Scan for the cell matching the given text and deliver its (X, Y) coordinate at center. 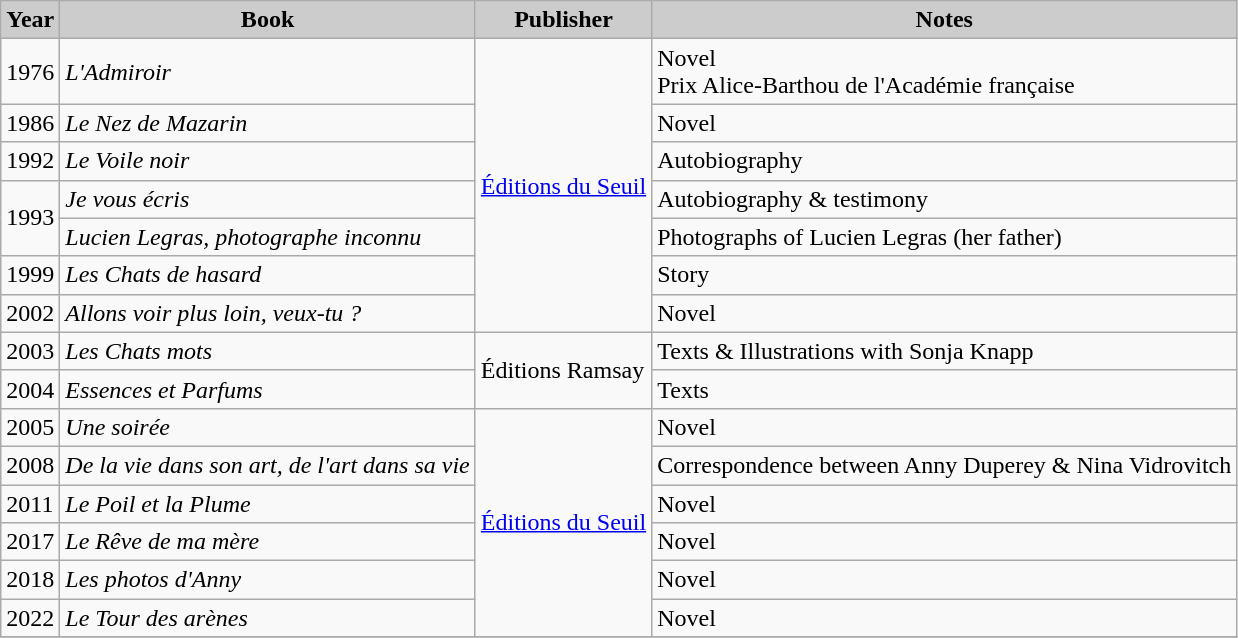
Story (944, 275)
Photographs of Lucien Legras (her father) (944, 237)
De la vie dans son art, de l'art dans sa vie (268, 465)
Texts & Illustrations with Sonja Knapp (944, 351)
2008 (30, 465)
Lucien Legras, photographe inconnu (268, 237)
1992 (30, 161)
2022 (30, 618)
Les Chats mots (268, 351)
L'Admiroir (268, 72)
Texts (944, 389)
Le Voile noir (268, 161)
1999 (30, 275)
Autobiography (944, 161)
Le Rêve de ma mère (268, 542)
Je vous écris (268, 199)
Les photos d'Anny (268, 580)
2004 (30, 389)
Une soirée (268, 427)
Éditions Ramsay (563, 370)
NovelPrix Alice-Barthou de l'Académie française (944, 72)
Essences et Parfums (268, 389)
Notes (944, 20)
2002 (30, 313)
Book (268, 20)
Allons voir plus loin, veux-tu ? (268, 313)
Year (30, 20)
2017 (30, 542)
1986 (30, 123)
Les Chats de hasard (268, 275)
Autobiography & testimony (944, 199)
Correspondence between Anny Duperey & Nina Vidrovitch (944, 465)
2018 (30, 580)
2003 (30, 351)
Le Poil et la Plume (268, 503)
2005 (30, 427)
Le Tour des arènes (268, 618)
1976 (30, 72)
2011 (30, 503)
1993 (30, 218)
Publisher (563, 20)
Le Nez de Mazarin (268, 123)
